Locate the cell with the specified text and output its [X, Y] center coordinate. 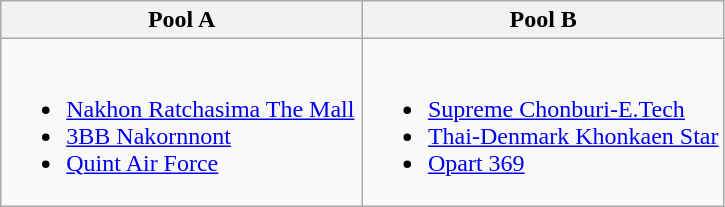
Pool A [182, 20]
Nakhon Ratchasima The Mall3BB NakornnontQuint Air Force [182, 122]
Supreme Chonburi-E.TechThai-Denmark Khonkaen StarOpart 369 [543, 122]
Pool B [543, 20]
